Return [x, y] of the center of cell containing provided text 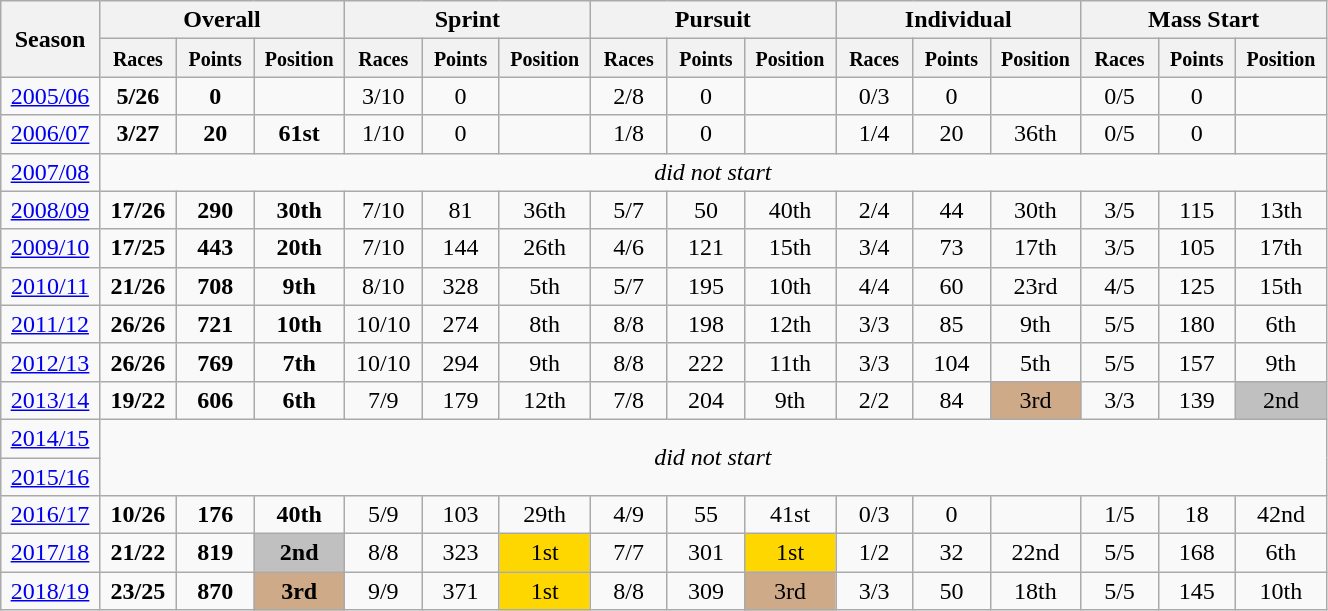
3/4 [874, 248]
2017/18 [50, 553]
145 [1196, 591]
18th [1036, 591]
721 [216, 324]
2014/15 [50, 438]
7/7 [628, 553]
11th [790, 362]
1/2 [874, 553]
139 [1196, 400]
2007/08 [50, 172]
103 [460, 515]
Season [50, 39]
2008/09 [50, 210]
23/25 [138, 591]
2018/19 [50, 591]
8/10 [384, 286]
73 [952, 248]
1/4 [874, 134]
41st [790, 515]
1/8 [628, 134]
Sprint [468, 20]
105 [1196, 248]
10/26 [138, 515]
17/25 [138, 248]
4/5 [1120, 286]
301 [706, 553]
84 [952, 400]
222 [706, 362]
13th [1280, 210]
Pursuit [712, 20]
443 [216, 248]
17/26 [138, 210]
Mass Start [1204, 20]
198 [706, 324]
3/10 [384, 96]
2016/17 [50, 515]
204 [706, 400]
7/8 [628, 400]
2/2 [874, 400]
29th [544, 515]
328 [460, 286]
121 [706, 248]
606 [216, 400]
2011/12 [50, 324]
Individual [958, 20]
323 [460, 553]
85 [952, 324]
2006/07 [50, 134]
2012/13 [50, 362]
290 [216, 210]
294 [460, 362]
21/22 [138, 553]
18 [1196, 515]
60 [952, 286]
309 [706, 591]
2/4 [874, 210]
42nd [1280, 515]
176 [216, 515]
180 [1196, 324]
157 [1196, 362]
4/4 [874, 286]
22nd [1036, 553]
1/10 [384, 134]
7/9 [384, 400]
769 [216, 362]
5/26 [138, 96]
26th [544, 248]
5/9 [384, 515]
819 [216, 553]
2/8 [628, 96]
20th [300, 248]
4/9 [628, 515]
4/6 [628, 248]
371 [460, 591]
144 [460, 248]
7th [300, 362]
61st [300, 134]
1/5 [1120, 515]
115 [1196, 210]
81 [460, 210]
9/9 [384, 591]
23rd [1036, 286]
2015/16 [50, 477]
44 [952, 210]
179 [460, 400]
3/27 [138, 134]
21/26 [138, 286]
708 [216, 286]
2010/11 [50, 286]
55 [706, 515]
19/22 [138, 400]
32 [952, 553]
8th [544, 324]
125 [1196, 286]
104 [952, 362]
168 [1196, 553]
2005/06 [50, 96]
Overall [222, 20]
2013/14 [50, 400]
2009/10 [50, 248]
195 [706, 286]
870 [216, 591]
274 [460, 324]
